Output the [x, y] coordinate of the center of the cell containing the given text.  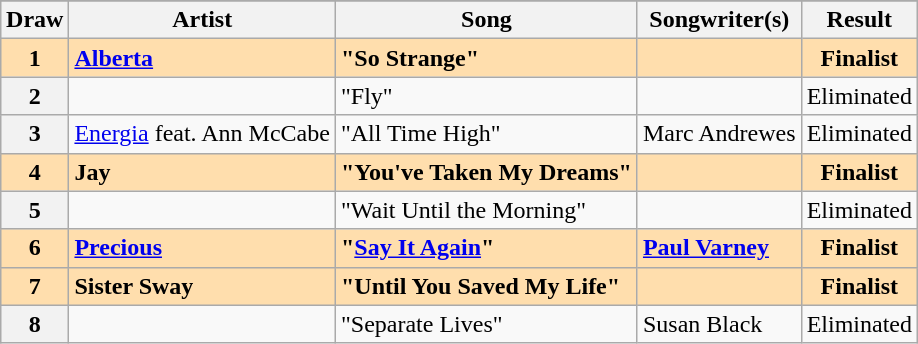
"Until You Saved My Life" [486, 286]
Jay [202, 172]
Precious [202, 248]
Energia feat. Ann McCabe [202, 134]
1 [35, 58]
Draw [35, 20]
"Wait Until the Morning" [486, 210]
5 [35, 210]
7 [35, 286]
Sister Sway [202, 286]
6 [35, 248]
"So Strange" [486, 58]
"All Time High" [486, 134]
"Separate Lives" [486, 324]
Result [859, 20]
Alberta [202, 58]
8 [35, 324]
"You've Taken My Dreams" [486, 172]
3 [35, 134]
"Say It Again" [486, 248]
Susan Black [719, 324]
Songwriter(s) [719, 20]
4 [35, 172]
Paul Varney [719, 248]
Artist [202, 20]
Marc Andrewes [719, 134]
2 [35, 96]
Song [486, 20]
"Fly" [486, 96]
